Pinpoint the cell where the given text exists, returning its [X, Y] midpoint coordinate. 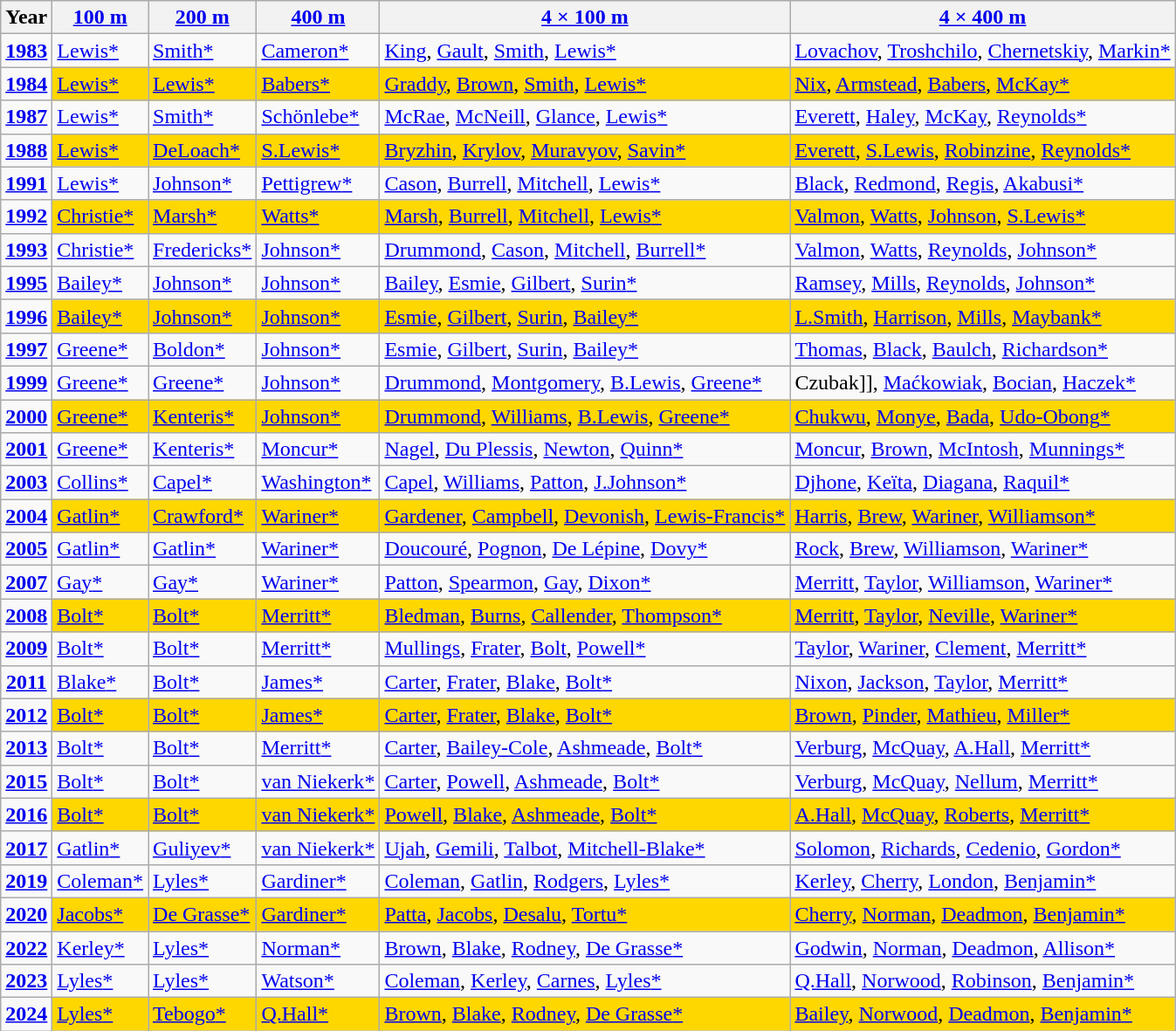
Harris, Brew, Wariner, Williamson* [983, 516]
Carter, Bailey-Cole, Ashmeade, Bolt* [585, 748]
Djhone, Keïta, Diagana, Raquil* [983, 483]
2011 [26, 682]
2023 [26, 981]
2020 [26, 914]
2013 [26, 748]
1995 [26, 283]
Moncur, Brown, McIntosh, Munnings* [983, 450]
Brown, Pinder, Mathieu, Miller* [983, 715]
Ujah, Gemili, Talbot, Mitchell-Blake* [585, 848]
Kerley, Cherry, London, Benjamin* [983, 881]
Bledman, Burns, Callender, Thompson* [585, 615]
1983 [26, 51]
Lovachov, Troshchilo, Chernetskiy, Markin* [983, 51]
Norman* [318, 947]
Pettigrew* [318, 183]
DeLoach* [203, 150]
Czubak]], Maćkowiak, Bocian, Haczek* [983, 382]
Watts* [318, 217]
2007 [26, 582]
Ramsey, Mills, Reynolds, Johnson* [983, 283]
Doucouré, Pognon, De Lépine, Dovy* [585, 549]
Verburg, McQuay, Nellum, Merritt* [983, 781]
Q.Hall* [318, 1014]
Valmon, Watts, Johnson, S.Lewis* [983, 217]
Nix, Armstead, Babers, McKay* [983, 84]
Everett, S.Lewis, Robinzine, Reynolds* [983, 150]
Everett, Haley, McKay, Reynolds* [983, 117]
1987 [26, 117]
Nagel, Du Plessis, Newton, Quinn* [585, 450]
Babers* [318, 84]
Coleman, Gatlin, Rodgers, Lyles* [585, 881]
Patta, Jacobs, Desalu, Tortu* [585, 914]
2016 [26, 814]
Graddy, Brown, Smith, Lewis* [585, 84]
Bailey, Norwood, Deadmon, Benjamin* [983, 1014]
2019 [26, 881]
Crawford* [203, 516]
1992 [26, 217]
Cherry, Norman, Deadmon, Benjamin* [983, 914]
Watson* [318, 981]
2003 [26, 483]
Rock, Brew, Williamson, Wariner* [983, 549]
Merritt, Taylor, Neville, Wariner* [983, 615]
Cameron* [318, 51]
2004 [26, 516]
Capel, Williams, Patton, J.Johnson* [585, 483]
2001 [26, 450]
Q.Hall, Norwood, Robinson, Benjamin* [983, 981]
Cason, Burrell, Mitchell, Lewis* [585, 183]
Boldon* [203, 349]
400 m [318, 17]
2024 [26, 1014]
Drummond, Williams, B.Lewis, Greene* [585, 416]
Powell, Blake, Ashmeade, Bolt* [585, 814]
1991 [26, 183]
1997 [26, 349]
2022 [26, 947]
Capel* [203, 483]
Collins* [100, 483]
Moncur* [318, 450]
Marsh* [203, 217]
Schönlebe* [318, 117]
1999 [26, 382]
4 × 400 m [983, 17]
2012 [26, 715]
Jacobs* [100, 914]
Drummond, Montgomery, B.Lewis, Greene* [585, 382]
Godwin, Norman, Deadmon, Allison* [983, 947]
2015 [26, 781]
200 m [203, 17]
Valmon, Watts, Reynolds, Johnson* [983, 250]
De Grasse* [203, 914]
2017 [26, 848]
1993 [26, 250]
Mullings, Frater, Bolt, Powell* [585, 649]
4 × 100 m [585, 17]
Tebogo* [203, 1014]
Fredericks* [203, 250]
1996 [26, 316]
100 m [100, 17]
1988 [26, 150]
Year [26, 17]
A.Hall, McQuay, Roberts, Merritt* [983, 814]
S.Lewis* [318, 150]
McRae, McNeill, Glance, Lewis* [585, 117]
Merritt, Taylor, Williamson, Wariner* [983, 582]
Washington* [318, 483]
Blake* [100, 682]
Nixon, Jackson, Taylor, Merritt* [983, 682]
Marsh, Burrell, Mitchell, Lewis* [585, 217]
Bailey, Esmie, Gilbert, Surin* [585, 283]
Guliyev* [203, 848]
2000 [26, 416]
Verburg, McQuay, A.Hall, Merritt* [983, 748]
Taylor, Wariner, Clement, Merritt* [983, 649]
Kerley* [100, 947]
Black, Redmond, Regis, Akabusi* [983, 183]
King, Gault, Smith, Lewis* [585, 51]
2008 [26, 615]
Coleman* [100, 881]
Drummond, Cason, Mitchell, Burrell* [585, 250]
Coleman, Kerley, Carnes, Lyles* [585, 981]
1984 [26, 84]
Chukwu, Monye, Bada, Udo-Obong* [983, 416]
2009 [26, 649]
Gardener, Campbell, Devonish, Lewis-Francis* [585, 516]
L.Smith, Harrison, Mills, Maybank* [983, 316]
Carter, Powell, Ashmeade, Bolt* [585, 781]
Solomon, Richards, Cedenio, Gordon* [983, 848]
Patton, Spearmon, Gay, Dixon* [585, 582]
Bryzhin, Krylov, Muravyov, Savin* [585, 150]
Thomas, Black, Baulch, Richardson* [983, 349]
2005 [26, 549]
